Find where the given text appears and provide that cell's center as (x, y) coordinate. 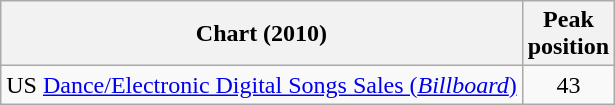
43 (568, 85)
US Dance/Electronic Digital Songs Sales (Billboard) (262, 85)
Chart (2010) (262, 34)
Peakposition (568, 34)
